Identify which cell holds the provided text, then report its [x, y] central coordinate. 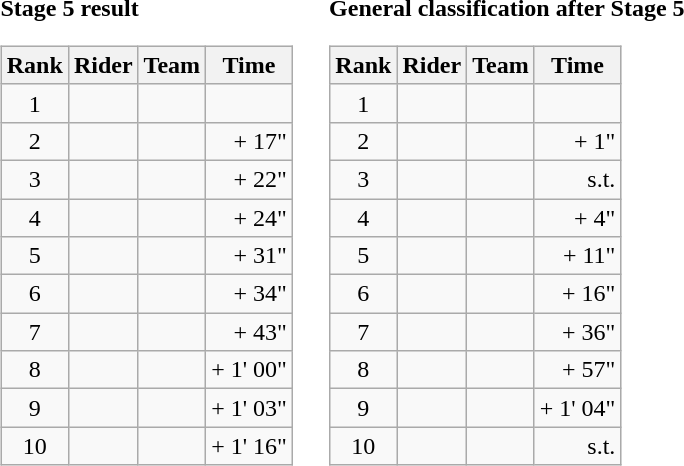
+ 1' 04" [578, 408]
+ 16" [578, 294]
+ 57" [578, 370]
+ 24" [250, 217]
+ 4" [578, 217]
+ 17" [250, 141]
+ 1" [578, 141]
+ 43" [250, 332]
+ 36" [578, 332]
+ 34" [250, 294]
+ 1' 16" [250, 446]
+ 31" [250, 256]
+ 1' 00" [250, 370]
+ 22" [250, 179]
+ 11" [578, 256]
+ 1' 03" [250, 408]
